Return the (x, y) coordinate for the center point of the cell that contains the specified text.  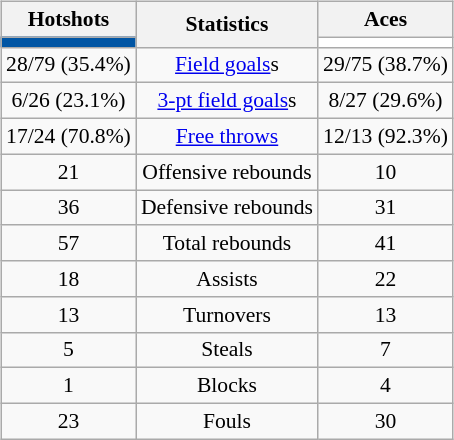
3-pt field goalss (227, 101)
22 (386, 279)
23 (68, 421)
Assists (227, 279)
Turnovers (227, 314)
36 (68, 208)
Free throws (227, 136)
5 (68, 350)
Fouls (227, 421)
Total rebounds (227, 243)
Field goalss (227, 65)
Offensive rebounds (227, 172)
Defensive rebounds (227, 208)
Statistics (227, 24)
57 (68, 243)
Steals (227, 350)
6/26 (23.1%) (68, 101)
7 (386, 350)
30 (386, 421)
18 (68, 279)
Blocks (227, 386)
17/24 (70.8%) (68, 136)
Hotshots (68, 19)
31 (386, 208)
41 (386, 243)
Aces (386, 19)
28/79 (35.4%) (68, 65)
4 (386, 386)
21 (68, 172)
10 (386, 172)
1 (68, 386)
8/27 (29.6%) (386, 101)
12/13 (92.3%) (386, 136)
29/75 (38.7%) (386, 65)
